Provide the [X, Y] coordinate of the cell's center where the given text is located.  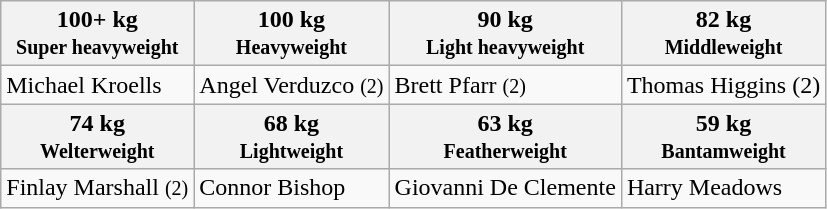
Harry Meadows [723, 188]
63 kgFeatherweight [505, 136]
74 kgWelterweight [98, 136]
Angel Verduzco (2) [292, 85]
Thomas Higgins (2) [723, 85]
Michael Kroells [98, 85]
Finlay Marshall (2) [98, 188]
Giovanni De Clemente [505, 188]
100 kgHeavyweight [292, 34]
Connor Bishop [292, 188]
68 kgLightweight [292, 136]
59 kgBantamweight [723, 136]
82 kgMiddleweight [723, 34]
90 kgLight heavyweight [505, 34]
Brett Pfarr (2) [505, 85]
100+ kgSuper heavyweight [98, 34]
